Find where the given text appears and provide that cell's center as [X, Y] coordinate. 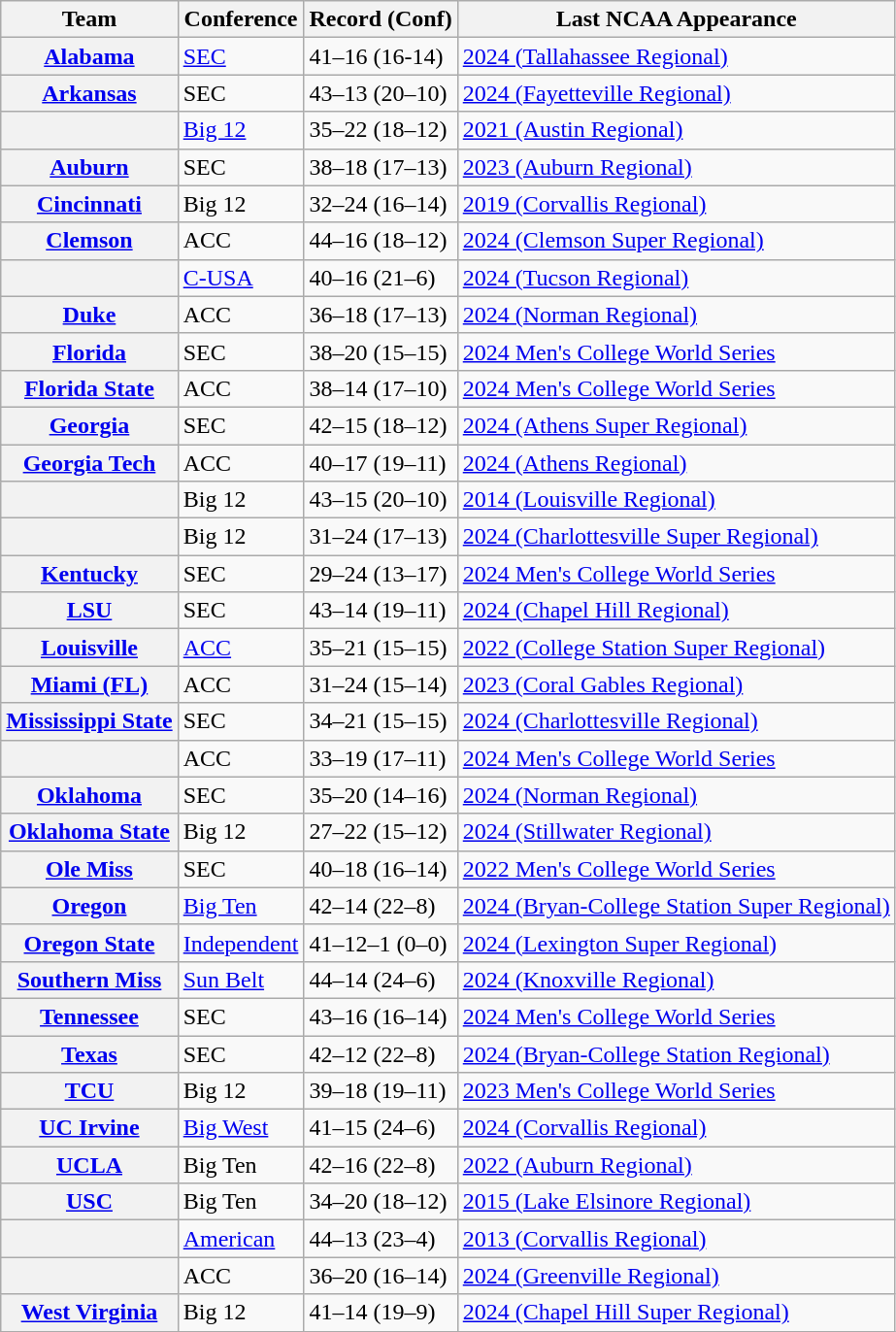
2024 (Bryan-College Station Super Regional) [676, 906]
Oregon State [89, 943]
38–14 (17–10) [381, 388]
34–20 (18–12) [381, 1202]
34–21 (15–15) [381, 721]
2024 (Fayetteville Regional) [676, 93]
UC Irvine [89, 1128]
Auburn [89, 167]
Oregon [89, 906]
2024 (Athens Super Regional) [676, 425]
Miami (FL) [89, 684]
2024 (Charlottesville Super Regional) [676, 537]
31–24 (17–13) [381, 537]
31–24 (15–14) [381, 684]
38–18 (17–13) [381, 167]
2024 (Stillwater Regional) [676, 832]
TCU [89, 1091]
Record (Conf) [381, 19]
2024 (Athens Regional) [676, 463]
Independent [241, 943]
2022 (Auburn Regional) [676, 1165]
35–21 (15–15) [381, 648]
LSU [89, 611]
2013 (Corvallis Regional) [676, 1239]
42–15 (18–12) [381, 425]
Florida State [89, 388]
42–16 (22–8) [381, 1165]
Team [89, 19]
Florida [89, 351]
2024 (Lexington Super Regional) [676, 943]
2023 (Coral Gables Regional) [676, 684]
American [241, 1239]
38–20 (15–15) [381, 351]
Georgia Tech [89, 463]
42–14 (22–8) [381, 906]
UCLA [89, 1165]
44–14 (24–6) [381, 980]
40–17 (19–11) [381, 463]
41–14 (19–9) [381, 1313]
33–19 (17–11) [381, 758]
35–22 (18–12) [381, 130]
Oklahoma State [89, 832]
41–16 (16-14) [381, 56]
Sun Belt [241, 980]
36–18 (17–13) [381, 315]
2024 (Bryan-College Station Regional) [676, 1053]
2024 (Corvallis Regional) [676, 1128]
43–16 (16–14) [381, 1016]
44–13 (23–4) [381, 1239]
2024 (Tallahassee Regional) [676, 56]
2014 (Louisville Regional) [676, 500]
2023 (Auburn Regional) [676, 167]
Clemson [89, 241]
Texas [89, 1053]
44–16 (18–12) [381, 241]
2024 (Charlottesville Regional) [676, 721]
C-USA [241, 278]
39–18 (19–11) [381, 1091]
Conference [241, 19]
43–15 (20–10) [381, 500]
2019 (Corvallis Regional) [676, 204]
Alabama [89, 56]
2024 (Knoxville Regional) [676, 980]
USC [89, 1202]
29–24 (13–17) [381, 574]
2024 (Chapel Hill Super Regional) [676, 1313]
Arkansas [89, 93]
West Virginia [89, 1313]
Georgia [89, 425]
2022 (College Station Super Regional) [676, 648]
Big West [241, 1128]
40–16 (21–6) [381, 278]
2024 (Tucson Regional) [676, 278]
43–13 (20–10) [381, 93]
Duke [89, 315]
Southern Miss [89, 980]
43–14 (19–11) [381, 611]
41–12–1 (0–0) [381, 943]
Ole Miss [89, 869]
Louisville [89, 648]
41–15 (24–6) [381, 1128]
40–18 (16–14) [381, 869]
35–20 (14–16) [381, 795]
2023 Men's College World Series [676, 1091]
2024 (Chapel Hill Regional) [676, 611]
Mississippi State [89, 721]
32–24 (16–14) [381, 204]
Last NCAA Appearance [676, 19]
2024 (Clemson Super Regional) [676, 241]
Oklahoma [89, 795]
Kentucky [89, 574]
2015 (Lake Elsinore Regional) [676, 1202]
2021 (Austin Regional) [676, 130]
27–22 (15–12) [381, 832]
2024 (Greenville Regional) [676, 1276]
Tennessee [89, 1016]
36–20 (16–14) [381, 1276]
Cincinnati [89, 204]
2022 Men's College World Series [676, 869]
42–12 (22–8) [381, 1053]
